Capture the cell that displays the provided text and extract its [x, y] central coordinate. 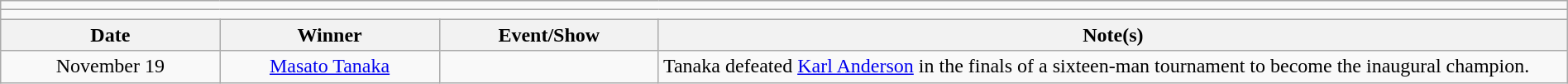
Note(s) [1113, 35]
Event/Show [549, 35]
Date [111, 35]
November 19 [111, 67]
Masato Tanaka [329, 67]
Tanaka defeated Karl Anderson in the finals of a sixteen-man tournament to become the inaugural champion. [1113, 67]
Winner [329, 35]
